Extract the [X, Y] coordinate from the center of the cell holding the provided text.  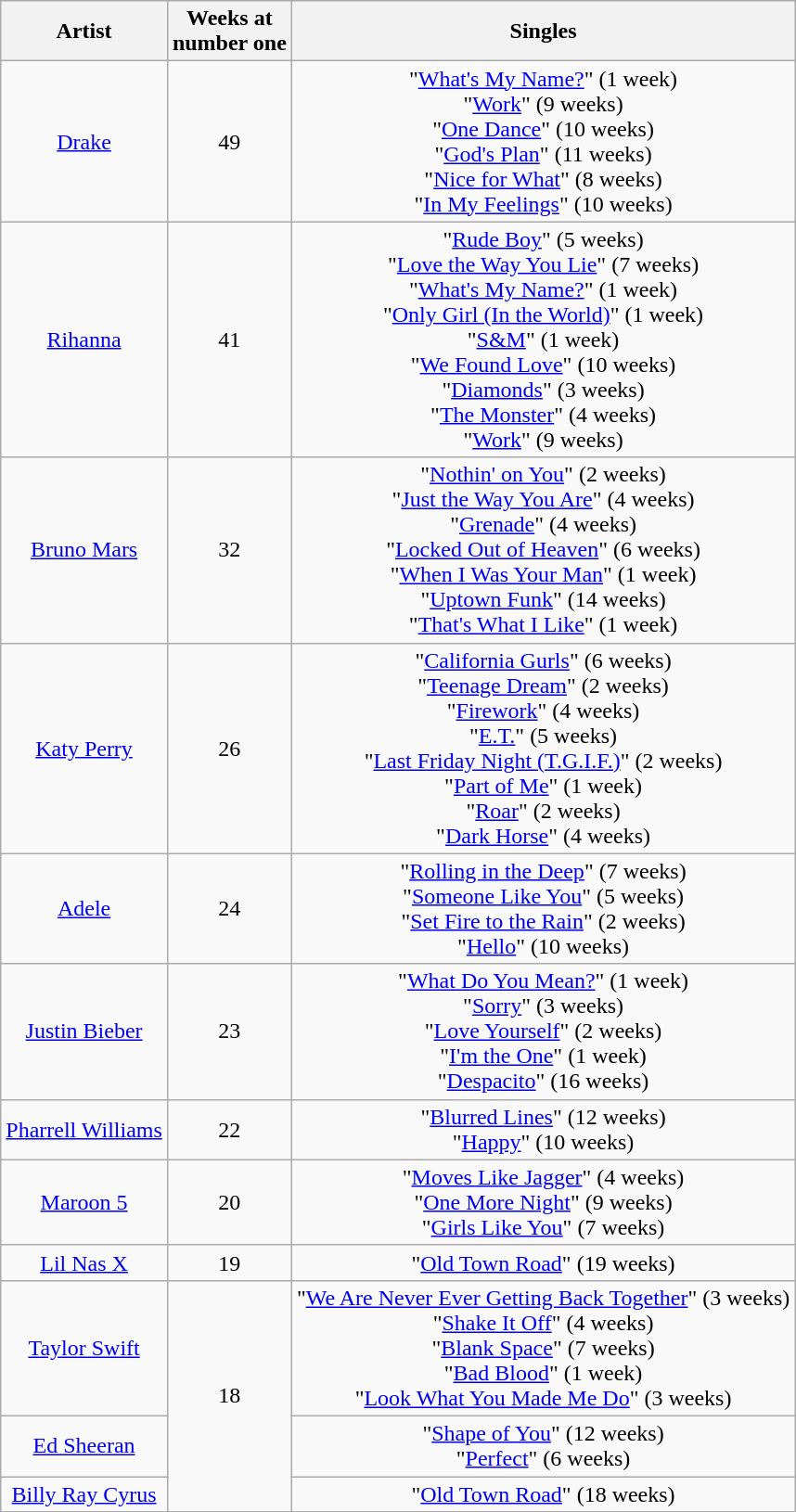
"Blurred Lines" (12 weeks) "Happy" (10 weeks) [543, 1130]
Bruno Mars [84, 550]
Weeks atnumber one [229, 32]
Rihanna [84, 340]
Justin Bieber [84, 1031]
49 [229, 141]
Drake [84, 141]
"What Do You Mean?" (1 week) "Sorry" (3 weeks) "Love Yourself" (2 weeks) "I'm the One" (1 week) "Despacito" (16 weeks) [543, 1031]
"Old Town Road" (18 weeks) [543, 1494]
Adele [84, 909]
Katy Perry [84, 748]
Pharrell Williams [84, 1130]
32 [229, 550]
23 [229, 1031]
Artist [84, 32]
24 [229, 909]
"Shape of You" (12 weeks) "Perfect" (6 weeks) [543, 1445]
Maroon 5 [84, 1202]
18 [229, 1395]
Ed Sheeran [84, 1445]
Billy Ray Cyrus [84, 1494]
Singles [543, 32]
22 [229, 1130]
Taylor Swift [84, 1348]
Lil Nas X [84, 1262]
20 [229, 1202]
"Old Town Road" (19 weeks) [543, 1262]
26 [229, 748]
"Rolling in the Deep" (7 weeks) "Someone Like You" (5 weeks) "Set Fire to the Rain" (2 weeks) "Hello" (10 weeks) [543, 909]
41 [229, 340]
"What's My Name?" (1 week) "Work" (9 weeks) "One Dance" (10 weeks) "God's Plan" (11 weeks) "Nice for What" (8 weeks) "In My Feelings" (10 weeks) [543, 141]
"Moves Like Jagger" (4 weeks) "One More Night" (9 weeks) "Girls Like You" (7 weeks) [543, 1202]
19 [229, 1262]
